Pinpoint the cell where the given text exists, returning its [X, Y] midpoint coordinate. 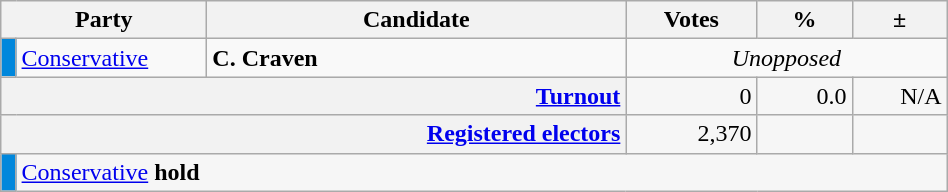
N/A [900, 96]
Turnout [314, 96]
Votes [692, 20]
Conservative hold [482, 172]
Registered electors [314, 134]
% [804, 20]
0.0 [804, 96]
Conservative [112, 58]
± [900, 20]
Party [104, 20]
2,370 [692, 134]
Candidate [416, 20]
C. Craven [416, 58]
Unopposed [786, 58]
0 [692, 96]
